Locate the cell with the specified text and output its [x, y] center coordinate. 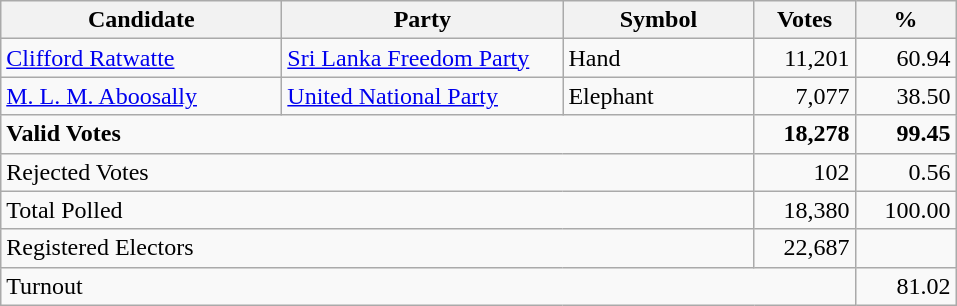
60.94 [906, 58]
Candidate [142, 20]
Symbol [658, 20]
Party [422, 20]
102 [804, 172]
0.56 [906, 172]
Sri Lanka Freedom Party [422, 58]
Rejected Votes [378, 172]
Valid Votes [378, 134]
Registered Electors [378, 248]
100.00 [906, 210]
Votes [804, 20]
7,077 [804, 96]
Total Polled [378, 210]
% [906, 20]
99.45 [906, 134]
18,278 [804, 134]
Clifford Ratwatte [142, 58]
22,687 [804, 248]
Elephant [658, 96]
11,201 [804, 58]
18,380 [804, 210]
United National Party [422, 96]
38.50 [906, 96]
81.02 [906, 286]
M. L. M. Aboosally [142, 96]
Turnout [428, 286]
Hand [658, 58]
